Capture the cell that displays the provided text and extract its (X, Y) central coordinate. 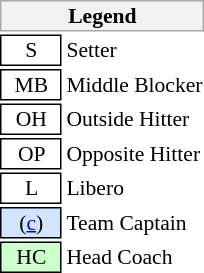
S (32, 50)
Middle Blocker (134, 85)
L (32, 188)
Team Captain (134, 223)
Libero (134, 188)
Legend (102, 16)
MB (32, 85)
Outside Hitter (134, 120)
OP (32, 154)
Opposite Hitter (134, 154)
(c) (32, 223)
Setter (134, 50)
OH (32, 120)
